Return [X, Y] of the center of cell containing provided text 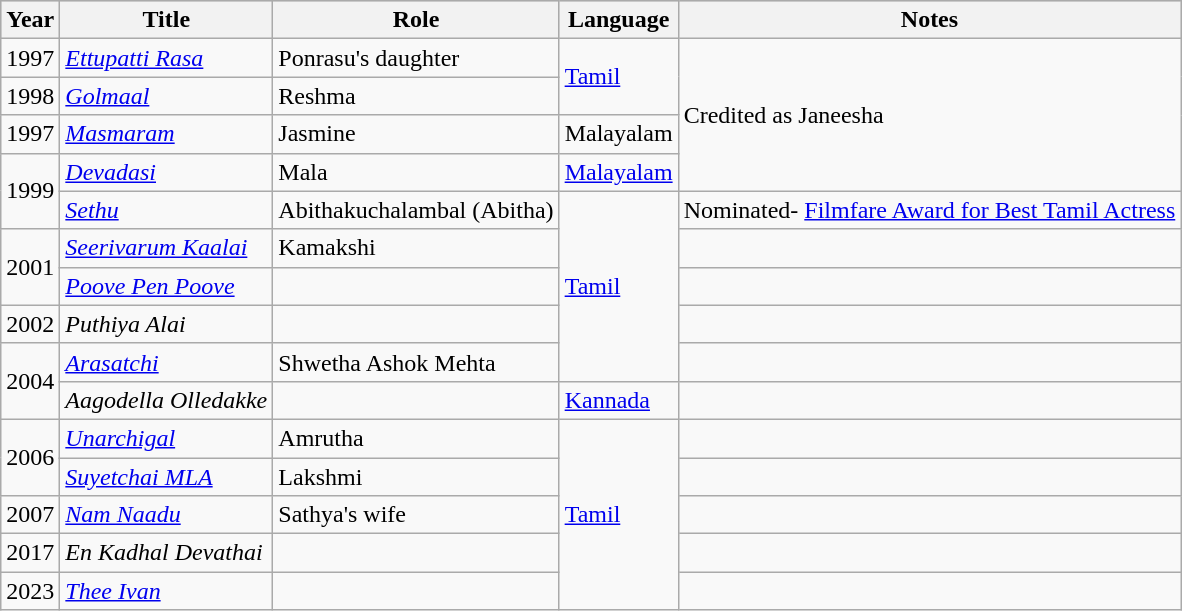
Puthiya Alai [166, 324]
Amrutha [416, 438]
2004 [30, 381]
Jasmine [416, 134]
Masmaram [166, 134]
Year [30, 20]
Shwetha Ashok Mehta [416, 362]
1998 [30, 96]
Nam Naadu [166, 515]
Thee Ivan [166, 591]
Abithakuchalambal (Abitha) [416, 210]
Credited as Janeesha [930, 115]
1999 [30, 191]
Golmaal [166, 96]
Aagodella Olledakke [166, 400]
Notes [930, 20]
2006 [30, 457]
Kannada [618, 400]
2001 [30, 267]
Arasatchi [166, 362]
Reshma [416, 96]
Devadasi [166, 172]
Title [166, 20]
Nominated- Filmfare Award for Best Tamil Actress [930, 210]
Ettupatti Rasa [166, 58]
Sathya's wife [416, 515]
2002 [30, 324]
Role [416, 20]
Unarchigal [166, 438]
Seerivarum Kaalai [166, 248]
2023 [30, 591]
Suyetchai MLA [166, 477]
Sethu [166, 210]
2007 [30, 515]
Kamakshi [416, 248]
En Kadhal Devathai [166, 553]
Language [618, 20]
Poove Pen Poove [166, 286]
Lakshmi [416, 477]
Ponrasu's daughter [416, 58]
2017 [30, 553]
Mala [416, 172]
